Pinpoint the cell where the given text exists, returning its (X, Y) midpoint coordinate. 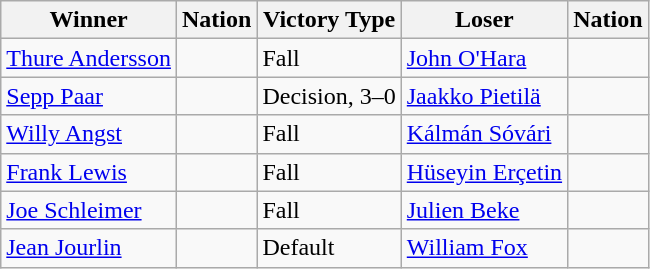
Frank Lewis (89, 172)
Willy Angst (89, 134)
Victory Type (329, 20)
William Fox (484, 248)
Default (329, 248)
Sepp Paar (89, 96)
Joe Schleimer (89, 210)
Decision, 3–0 (329, 96)
Julien Beke (484, 210)
Loser (484, 20)
Hüseyin Erçetin (484, 172)
Jean Jourlin (89, 248)
Kálmán Sóvári (484, 134)
Jaakko Pietilä (484, 96)
Thure Andersson (89, 58)
Winner (89, 20)
John O'Hara (484, 58)
